Locate the cell with the specified text and output its (x, y) center coordinate. 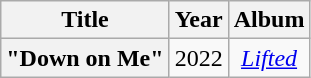
Year (198, 20)
Lifted (269, 58)
Title (85, 20)
"Down on Me" (85, 58)
2022 (198, 58)
Album (269, 20)
